From the cell containing the given text, extract its center point as [X, Y] coordinate. 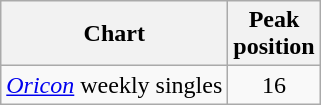
Peakposition [274, 34]
Chart [114, 34]
16 [274, 85]
Oricon weekly singles [114, 85]
